Find where the given text appears and provide that cell's center as (X, Y) coordinate. 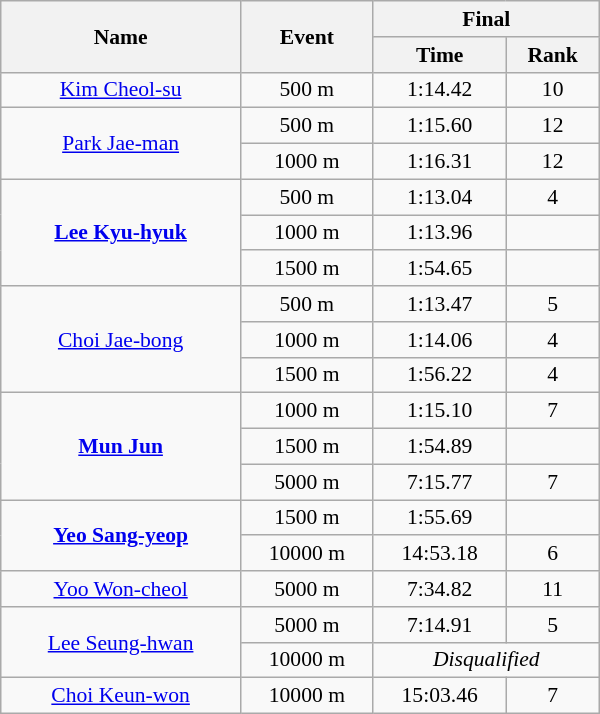
Rank (552, 55)
7:34.82 (440, 589)
1:55.69 (440, 518)
1:13.04 (440, 197)
Event (306, 36)
Disqualified (486, 660)
Kim Cheol-su (121, 90)
11 (552, 589)
Name (121, 36)
1:15.60 (440, 126)
7:15.77 (440, 482)
1:15.10 (440, 411)
Lee Kyu-hyuk (121, 232)
1:13.96 (440, 233)
Final (486, 19)
1:54.65 (440, 269)
1:14.06 (440, 340)
Time (440, 55)
Lee Seung-hwan (121, 642)
1:56.22 (440, 375)
14:53.18 (440, 554)
1:13.47 (440, 304)
Choi Jae-bong (121, 340)
1:16.31 (440, 162)
Yeo Sang-yeop (121, 536)
6 (552, 554)
7:14.91 (440, 625)
1:54.89 (440, 447)
Park Jae-man (121, 144)
10 (552, 90)
Yoo Won-cheol (121, 589)
Choi Keun-won (121, 696)
15:03.46 (440, 696)
Mun Jun (121, 446)
1:14.42 (440, 90)
